Output the (X, Y) coordinate of the center of the cell containing the given text.  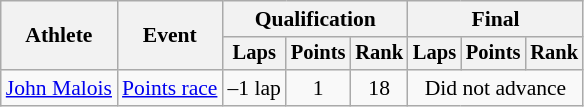
18 (379, 88)
John Malois (59, 88)
1 (318, 88)
Qualification (314, 19)
Final (496, 19)
–1 lap (254, 88)
Did not advance (496, 88)
Points race (170, 88)
Athlete (59, 36)
Event (170, 36)
